Search for the cell housing the specified text and yield its [x, y] center coordinate. 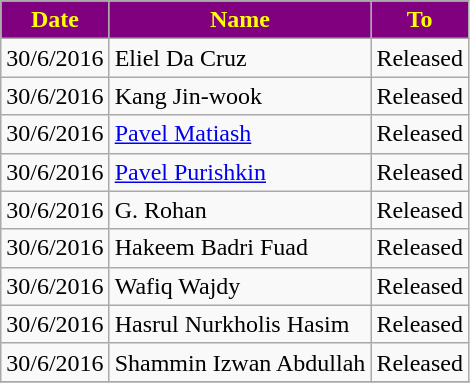
Shammin Izwan Abdullah [240, 362]
Hakeem Badri Fuad [240, 248]
Name [240, 20]
Hasrul Nurkholis Hasim [240, 324]
Date [55, 20]
To [420, 20]
G. Rohan [240, 210]
Pavel Matiash [240, 134]
Kang Jin-wook [240, 96]
Wafiq Wajdy [240, 286]
Eliel Da Cruz [240, 58]
Pavel Purishkin [240, 172]
